For the text-containing cell, return its midpoint in (x, y) coordinate format. 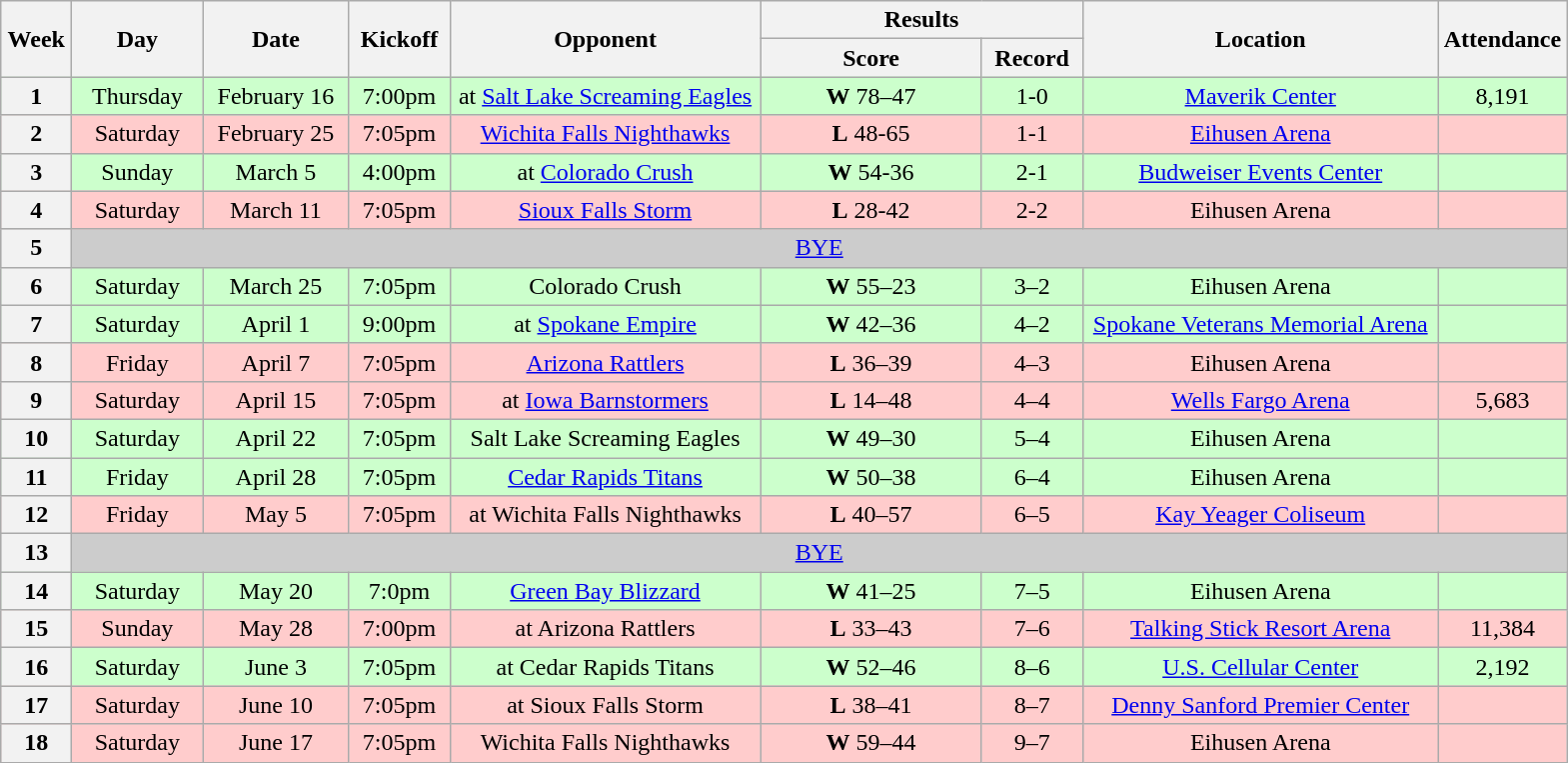
U.S. Cellular Center (1260, 667)
5,683 (1502, 400)
3 (36, 172)
June 3 (276, 667)
Thursday (138, 96)
3–2 (1031, 286)
May 28 (276, 629)
13 (36, 553)
1-1 (1031, 134)
April 1 (276, 324)
L 38–41 (871, 705)
L 36–39 (871, 362)
Arizona Rattlers (606, 362)
16 (36, 667)
L 33–43 (871, 629)
6–5 (1031, 515)
Attendance (1502, 39)
February 25 (276, 134)
4–4 (1031, 400)
Score (871, 58)
Salt Lake Screaming Eagles (606, 438)
at Iowa Barnstormers (606, 400)
May 5 (276, 515)
March 11 (276, 210)
5–4 (1031, 438)
8,191 (1502, 96)
Cedar Rapids Titans (606, 477)
4 (36, 210)
10 (36, 438)
9:00pm (400, 324)
Wells Fargo Arena (1260, 400)
Denny Sanford Premier Center (1260, 705)
14 (36, 591)
Talking Stick Resort Arena (1260, 629)
W 41–25 (871, 591)
W 59–44 (871, 743)
April 28 (276, 477)
W 52–46 (871, 667)
Maverik Center (1260, 96)
W 78–47 (871, 96)
at Colorado Crush (606, 172)
7–6 (1031, 629)
4:00pm (400, 172)
Green Bay Blizzard (606, 591)
Day (138, 39)
Colorado Crush (606, 286)
May 20 (276, 591)
June 17 (276, 743)
9–7 (1031, 743)
W 49–30 (871, 438)
11,384 (1502, 629)
L 48-65 (871, 134)
Location (1260, 39)
Week (36, 39)
4–3 (1031, 362)
at Salt Lake Screaming Eagles (606, 96)
7:0pm (400, 591)
8–7 (1031, 705)
9 (36, 400)
Date (276, 39)
Kay Yeager Coliseum (1260, 515)
8–6 (1031, 667)
at Sioux Falls Storm (606, 705)
5 (36, 248)
Record (1031, 58)
L 28-42 (871, 210)
March 25 (276, 286)
at Spokane Empire (606, 324)
2-1 (1031, 172)
W 42–36 (871, 324)
1 (36, 96)
15 (36, 629)
at Arizona Rattlers (606, 629)
Budweiser Events Center (1260, 172)
8 (36, 362)
April 22 (276, 438)
7 (36, 324)
6–4 (1031, 477)
February 16 (276, 96)
1-0 (1031, 96)
W 50–38 (871, 477)
April 15 (276, 400)
18 (36, 743)
W 55–23 (871, 286)
Opponent (606, 39)
6 (36, 286)
2 (36, 134)
June 10 (276, 705)
Kickoff (400, 39)
W 54-36 (871, 172)
11 (36, 477)
2,192 (1502, 667)
4–2 (1031, 324)
17 (36, 705)
Sioux Falls Storm (606, 210)
Results (921, 20)
at Wichita Falls Nighthawks (606, 515)
L 14–48 (871, 400)
Spokane Veterans Memorial Arena (1260, 324)
12 (36, 515)
L 40–57 (871, 515)
April 7 (276, 362)
7–5 (1031, 591)
2-2 (1031, 210)
at Cedar Rapids Titans (606, 667)
March 5 (276, 172)
